Extract the [X, Y] coordinate from the center of the cell holding the provided text.  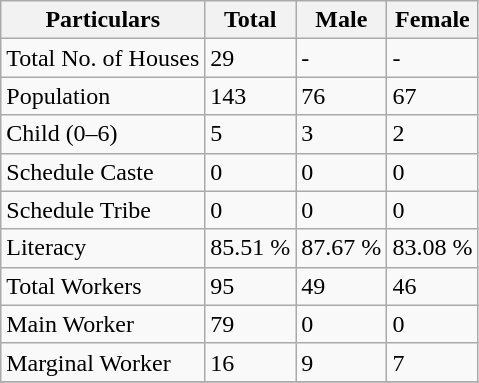
Child (0–6) [103, 134]
76 [342, 96]
9 [342, 362]
Population [103, 96]
5 [250, 134]
83.08 % [432, 248]
7 [432, 362]
Total [250, 20]
Total Workers [103, 286]
79 [250, 324]
85.51 % [250, 248]
Literacy [103, 248]
67 [432, 96]
49 [342, 286]
95 [250, 286]
16 [250, 362]
Particulars [103, 20]
Schedule Tribe [103, 210]
2 [432, 134]
Schedule Caste [103, 172]
Male [342, 20]
46 [432, 286]
Female [432, 20]
Marginal Worker [103, 362]
3 [342, 134]
Main Worker [103, 324]
29 [250, 58]
87.67 % [342, 248]
143 [250, 96]
Total No. of Houses [103, 58]
